Determine the (X, Y) coordinate at the center of the cell enclosing the given text.  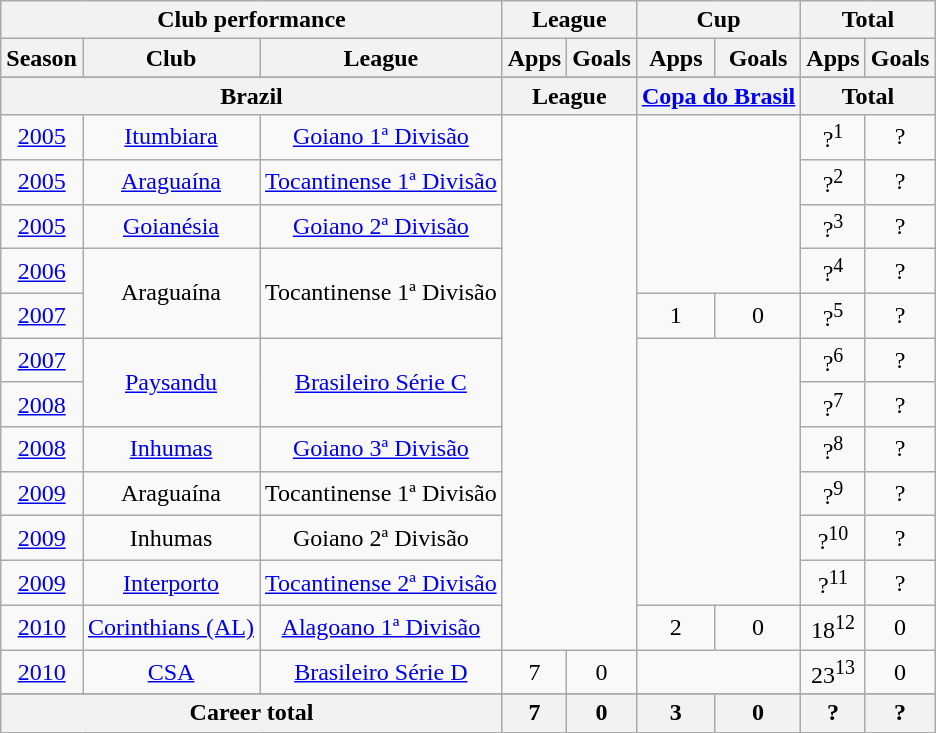
?1 (833, 138)
Goianésia (170, 226)
Tocantinense 2ª Divisão (382, 582)
Goiano 3ª Divisão (382, 450)
Interporto (170, 582)
?3 (833, 226)
CSA (170, 672)
Career total (252, 713)
1 (676, 316)
?10 (833, 538)
Corinthians (AL) (170, 628)
Brasileiro Série D (382, 672)
?11 (833, 582)
Copa do Brasil (718, 96)
Club (170, 58)
Alagoano 1ª Divisão (382, 628)
Goiano 1ª Divisão (382, 138)
Brazil (252, 96)
Paysandu (170, 382)
Brasileiro Série C (382, 382)
Cup (718, 20)
Season (42, 58)
3 (676, 713)
?9 (833, 494)
1812 (833, 628)
?5 (833, 316)
2313 (833, 672)
Itumbiara (170, 138)
2 (676, 628)
?6 (833, 360)
?8 (833, 450)
2006 (42, 272)
?7 (833, 404)
?4 (833, 272)
?2 (833, 182)
Club performance (252, 20)
